Output the (x, y) coordinate of the center of the cell containing the given text.  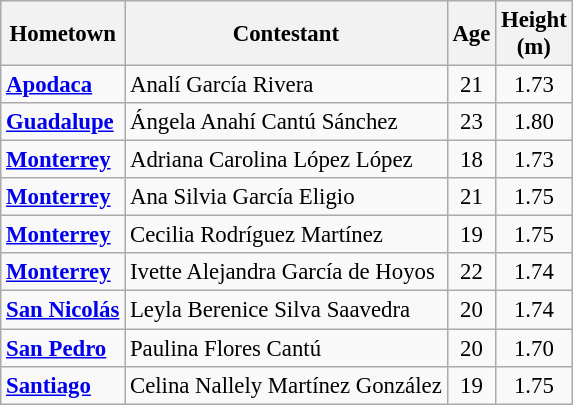
23 (472, 122)
Height (m) (534, 34)
Contestant (286, 34)
Paulina Flores Cantú (286, 348)
San Pedro (63, 348)
Cecilia Rodríguez Martínez (286, 235)
Age (472, 34)
22 (472, 273)
Guadalupe (63, 122)
1.70 (534, 348)
San Nicolás (63, 310)
Apodaca (63, 85)
Hometown (63, 34)
Analí García Rivera (286, 85)
Ángela Anahí Cantú Sánchez (286, 122)
1.80 (534, 122)
Ivette Alejandra García de Hoyos (286, 273)
Adriana Carolina López López (286, 160)
18 (472, 160)
Ana Silvia García Eligio (286, 197)
Leyla Berenice Silva Saavedra (286, 310)
Celina Nallely Martínez González (286, 385)
Santiago (63, 385)
